Determine the (x, y) coordinate at the center of the cell enclosing the given text.  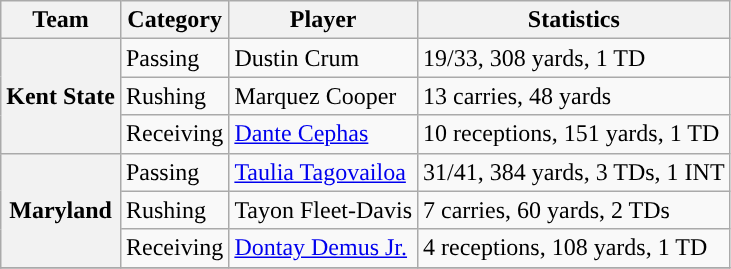
Kent State (61, 96)
13 carries, 48 yards (574, 96)
Maryland (61, 210)
Taulia Tagovailoa (324, 172)
Statistics (574, 20)
Dante Cephas (324, 134)
19/33, 308 yards, 1 TD (574, 58)
Team (61, 20)
Dustin Crum (324, 58)
Category (174, 20)
7 carries, 60 yards, 2 TDs (574, 210)
Tayon Fleet-Davis (324, 210)
Player (324, 20)
10 receptions, 151 yards, 1 TD (574, 134)
Dontay Demus Jr. (324, 248)
31/41, 384 yards, 3 TDs, 1 INT (574, 172)
Marquez Cooper (324, 96)
4 receptions, 108 yards, 1 TD (574, 248)
